Extract the [X, Y] coordinate from the center of the cell holding the provided text.  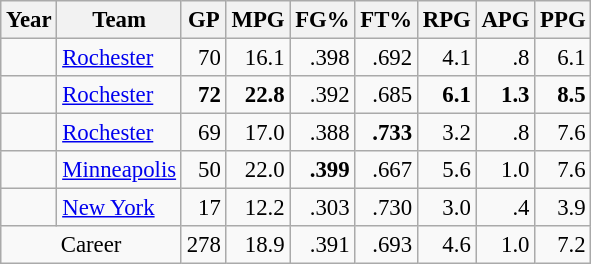
.693 [386, 245]
Career [92, 245]
MPG [258, 20]
RPG [446, 20]
18.9 [258, 245]
3.0 [446, 208]
70 [204, 58]
3.2 [446, 133]
Minneapolis [119, 170]
.392 [322, 95]
17 [204, 208]
1.3 [506, 95]
8.5 [563, 95]
50 [204, 170]
GP [204, 20]
.398 [322, 58]
Year [29, 20]
16.1 [258, 58]
.303 [322, 208]
69 [204, 133]
Team [119, 20]
17.0 [258, 133]
.4 [506, 208]
.667 [386, 170]
7.2 [563, 245]
FT% [386, 20]
72 [204, 95]
APG [506, 20]
4.1 [446, 58]
22.8 [258, 95]
.692 [386, 58]
5.6 [446, 170]
.730 [386, 208]
New York [119, 208]
.391 [322, 245]
278 [204, 245]
4.6 [446, 245]
.399 [322, 170]
PPG [563, 20]
.685 [386, 95]
.388 [322, 133]
FG% [322, 20]
22.0 [258, 170]
12.2 [258, 208]
.733 [386, 133]
3.9 [563, 208]
